For the text-containing cell, return its midpoint in (X, Y) coordinate format. 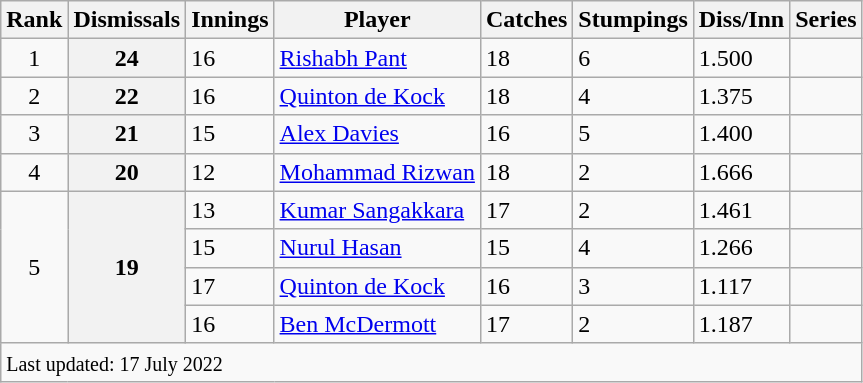
12 (230, 172)
Rishabh Pant (377, 58)
Stumpings (633, 20)
Series (826, 20)
Kumar Sangakkara (377, 210)
19 (127, 267)
1.400 (741, 134)
1.187 (741, 324)
Nurul Hasan (377, 248)
Alex Davies (377, 134)
24 (127, 58)
13 (230, 210)
Catches (526, 20)
1.666 (741, 172)
Last updated: 17 July 2022 (432, 362)
1 (34, 58)
6 (633, 58)
1.375 (741, 96)
22 (127, 96)
Mohammad Rizwan (377, 172)
Diss/Inn (741, 20)
Player (377, 20)
1.461 (741, 210)
1.500 (741, 58)
Dismissals (127, 20)
20 (127, 172)
1.266 (741, 248)
21 (127, 134)
Ben McDermott (377, 324)
Rank (34, 20)
Innings (230, 20)
1.117 (741, 286)
